Return (x, y) of the center of cell containing provided text 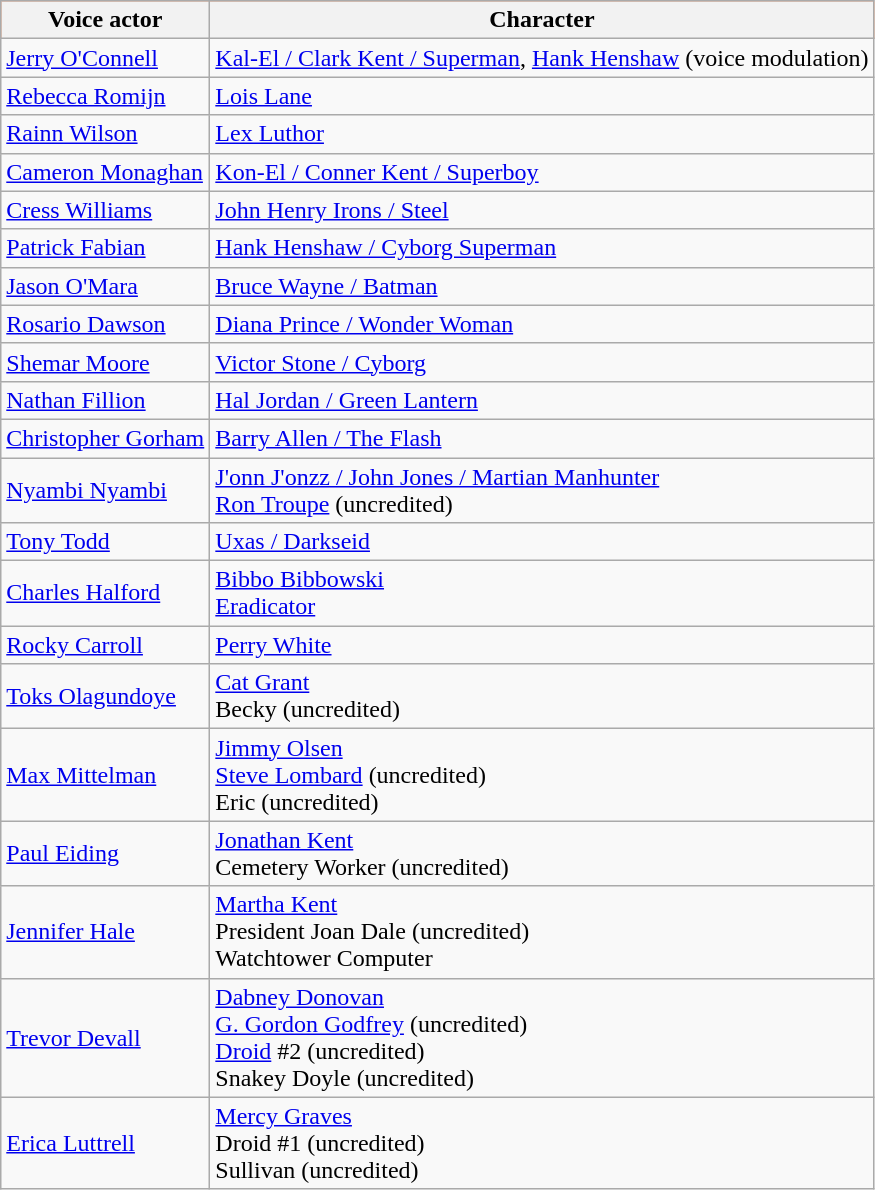
Victor Stone / Cyborg (542, 362)
Voice actor (106, 20)
Paul Eiding (106, 854)
Jonathan KentCemetery Worker (uncredited) (542, 854)
Jennifer Hale (106, 932)
Bruce Wayne / Batman (542, 286)
Cress Williams (106, 210)
Tony Todd (106, 542)
Kal-El / Clark Kent / Superman, Hank Henshaw (voice modulation) (542, 58)
Toks Olagundoye (106, 696)
Mercy GravesDroid #1 (uncredited)Sullivan (uncredited) (542, 1143)
Rainn Wilson (106, 134)
Rebecca Romijn (106, 96)
Nyambi Nyambi (106, 490)
Bibbo BibbowskiEradicator (542, 594)
John Henry Irons / Steel (542, 210)
Nathan Fillion (106, 400)
Uxas / Darkseid (542, 542)
Charles Halford (106, 594)
Christopher Gorham (106, 438)
Hank Henshaw / Cyborg Superman (542, 248)
Trevor Devall (106, 1038)
Jason O'Mara (106, 286)
Lois Lane (542, 96)
Perry White (542, 645)
Dabney DonovanG. Gordon Godfrey (uncredited)Droid #2 (uncredited)Snakey Doyle (uncredited) (542, 1038)
Character (542, 20)
Jerry O'Connell (106, 58)
Rosario Dawson (106, 324)
Lex Luthor (542, 134)
Max Mittelman (106, 775)
Erica Luttrell (106, 1143)
Hal Jordan / Green Lantern (542, 400)
Barry Allen / The Flash (542, 438)
Rocky Carroll (106, 645)
J'onn J'onzz / John Jones / Martian ManhunterRon Troupe (uncredited) (542, 490)
Martha KentPresident Joan Dale (uncredited)Watchtower Computer (542, 932)
Cameron Monaghan (106, 172)
Jimmy OlsenSteve Lombard (uncredited)Eric (uncredited) (542, 775)
Shemar Moore (106, 362)
Kon-El / Conner Kent / Superboy (542, 172)
Cat GrantBecky (uncredited) (542, 696)
Diana Prince / Wonder Woman (542, 324)
Patrick Fabian (106, 248)
